Detect which cell encompasses the target text, then output its [X, Y] center coordinate. 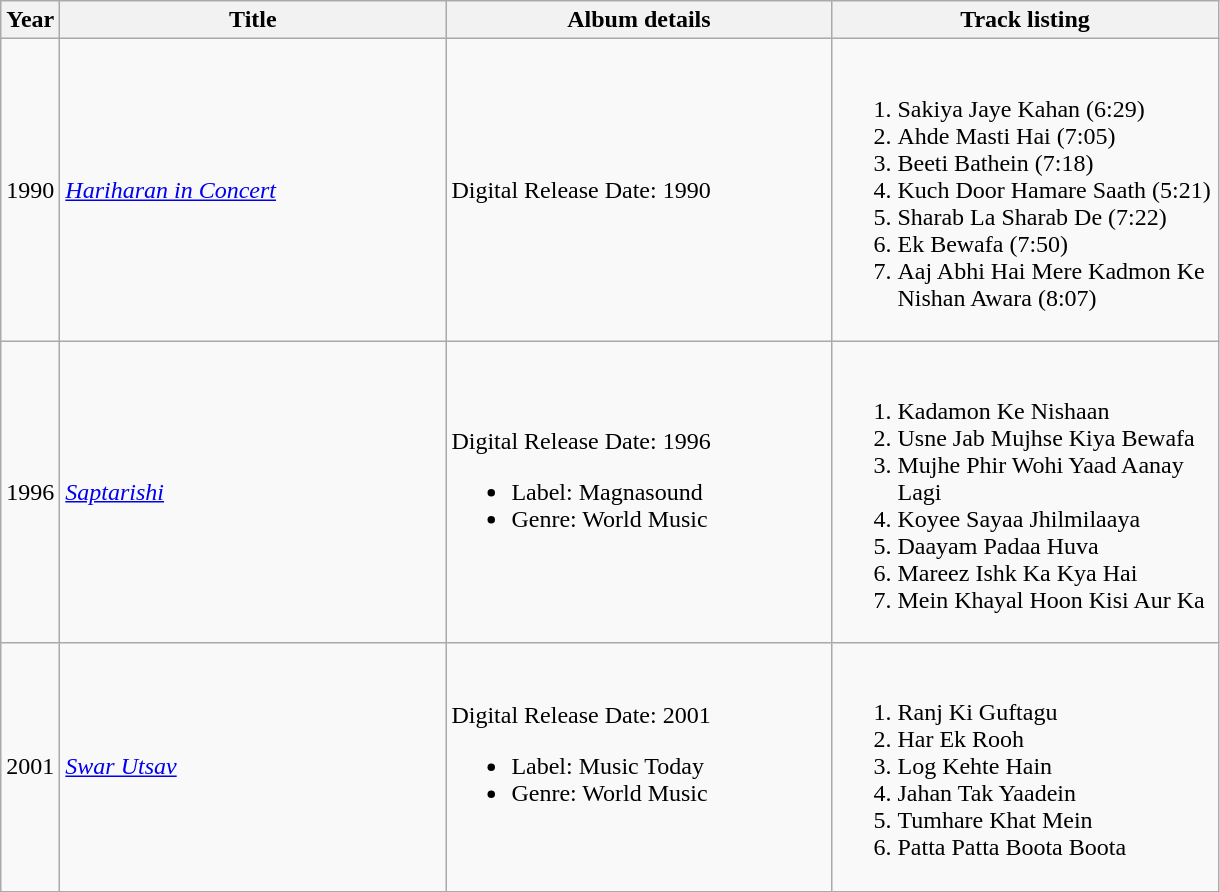
Album details [639, 20]
1990 [30, 190]
2001 [30, 767]
Swar Utsav [253, 767]
Hariharan in Concert [253, 190]
1996 [30, 492]
Digital Release Date: 1996Label: MagnasoundGenre: World Music [639, 492]
Ranj Ki GuftaguHar Ek RoohLog Kehte HainJahan Tak YaadeinTumhare Khat MeinPatta Patta Boota Boota [1025, 767]
Digital Release Date: 1990 [639, 190]
Track listing [1025, 20]
Digital Release Date: 2001Label: Music TodayGenre: World Music [639, 767]
Year [30, 20]
Title [253, 20]
Saptarishi [253, 492]
